Identify which cell holds the provided text, then report its (X, Y) central coordinate. 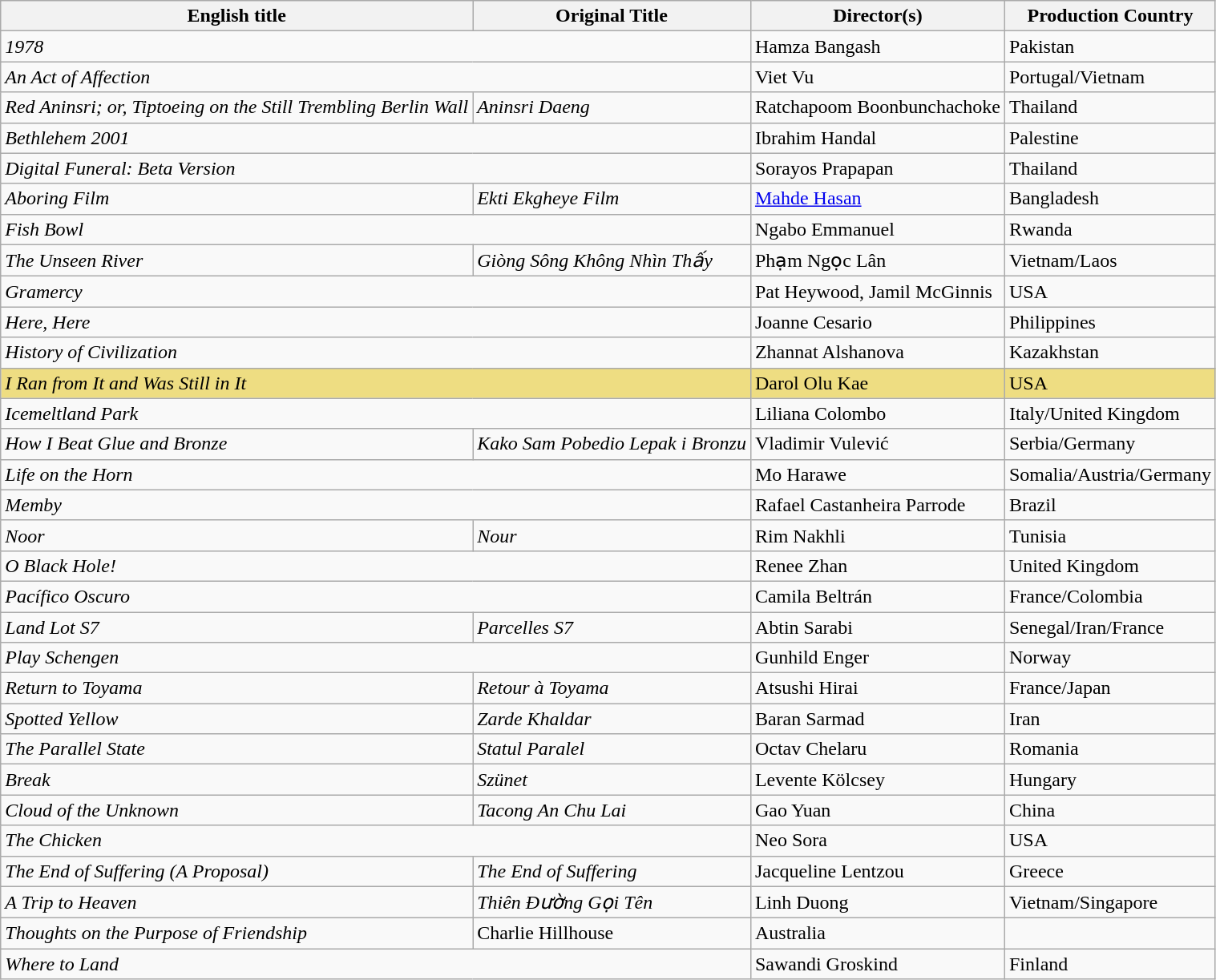
Aninsri Daeng (612, 107)
Baran Sarmad (877, 719)
I Ran from It and Was Still in It (376, 383)
Nour (612, 535)
France/Colombia (1109, 596)
Joanne Cesario (877, 322)
How I Beat Glue and Bronze (237, 444)
Hamza Bangash (877, 46)
Kako Sam Pobedio Lepak i Bronzu (612, 444)
Statul Paralel (612, 749)
An Act of Affection (376, 77)
Tunisia (1109, 535)
Australia (877, 934)
The Chicken (376, 841)
Romania (1109, 749)
Atsushi Hirai (877, 688)
Iran (1109, 719)
Neo Sora (877, 841)
Serbia/Germany (1109, 444)
Land Lot S7 (237, 627)
Bangladesh (1109, 199)
Philippines (1109, 322)
Camila Beltrán (877, 596)
Kazakhstan (1109, 353)
Abtin Sarabi (877, 627)
O Black Hole! (376, 566)
Pat Heywood, Jamil McGinnis (877, 292)
Linh Duong (877, 902)
Red Aninsri; or, Tiptoeing on the Still Trembling Berlin Wall (237, 107)
Vietnam/Singapore (1109, 902)
Retour à Toyama (612, 688)
Ekti Ekgheye Film (612, 199)
Szünet (612, 780)
Ibrahim Handal (877, 138)
Break (237, 780)
Senegal/Iran/France (1109, 627)
The Parallel State (237, 749)
Giòng Sông Không Nhìn Thấy (612, 260)
Here, Here (376, 322)
France/Japan (1109, 688)
Levente Kölcsey (877, 780)
Sorayos Prapapan (877, 168)
Sawandi Groskind (877, 964)
Noor (237, 535)
Liliana Colombo (877, 413)
Production Country (1109, 16)
Ratchapoom Boonbunchachoke (877, 107)
Return to Toyama (237, 688)
Aboring Film (237, 199)
Ngabo Emmanuel (877, 229)
Portugal/Vietnam (1109, 77)
Somalia/Austria/Germany (1109, 474)
Brazil (1109, 505)
Greece (1109, 871)
Vietnam/Laos (1109, 260)
Original Title (612, 16)
Norway (1109, 658)
Viet Vu (877, 77)
Jacqueline Lentzou (877, 871)
The Unseen River (237, 260)
Pakistan (1109, 46)
Life on the Horn (376, 474)
Cloud of the Unknown (237, 810)
China (1109, 810)
Palestine (1109, 138)
Renee Zhan (877, 566)
Gunhild Enger (877, 658)
United Kingdom (1109, 566)
Mo Harawe (877, 474)
Gramercy (376, 292)
1978 (376, 46)
Italy/United Kingdom (1109, 413)
Icemeltland Park (376, 413)
Spotted Yellow (237, 719)
The End of Suffering (612, 871)
Rafael Castanheira Parrode (877, 505)
Parcelles S7 (612, 627)
Rim Nakhli (877, 535)
Thoughts on the Purpose of Friendship (237, 934)
Zarde Khaldar (612, 719)
Octav Chelaru (877, 749)
Hungary (1109, 780)
Gao Yuan (877, 810)
Memby (376, 505)
History of Civilization (376, 353)
Fish Bowl (376, 229)
Zhannat Alshanova (877, 353)
English title (237, 16)
Rwanda (1109, 229)
Vladimir Vulević (877, 444)
Director(s) (877, 16)
Bethlehem 2001 (376, 138)
Phạm Ngọc Lân (877, 260)
Thiên Đường Gọi Tên (612, 902)
Play Schengen (376, 658)
Darol Olu Kae (877, 383)
Tacong An Chu Lai (612, 810)
Pacífico Oscuro (376, 596)
Where to Land (376, 964)
Digital Funeral: Beta Version (376, 168)
The End of Suffering (A Proposal) (237, 871)
Mahde Hasan (877, 199)
A Trip to Heaven (237, 902)
Finland (1109, 964)
Charlie Hillhouse (612, 934)
